Pinpoint the cell where the given text exists, returning its (X, Y) midpoint coordinate. 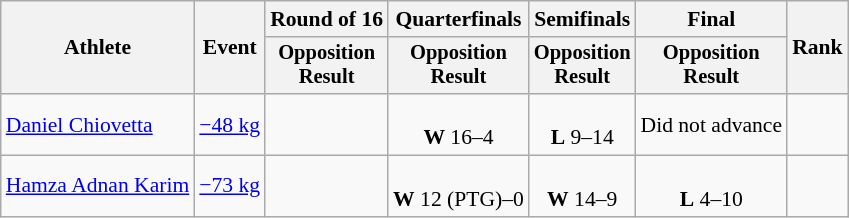
Semifinals (582, 19)
Rank (818, 48)
Daniel Chiovetta (98, 124)
Final (711, 19)
W 16–4 (458, 124)
Round of 16 (326, 19)
−48 kg (230, 124)
Athlete (98, 48)
Hamza Adnan Karim (98, 186)
L 4–10 (711, 186)
L 9–14 (582, 124)
W 14–9 (582, 186)
W 12 (PTG)–0 (458, 186)
−73 kg (230, 186)
Quarterfinals (458, 19)
Event (230, 48)
Did not advance (711, 124)
